Capture the cell that displays the provided text and extract its [X, Y] central coordinate. 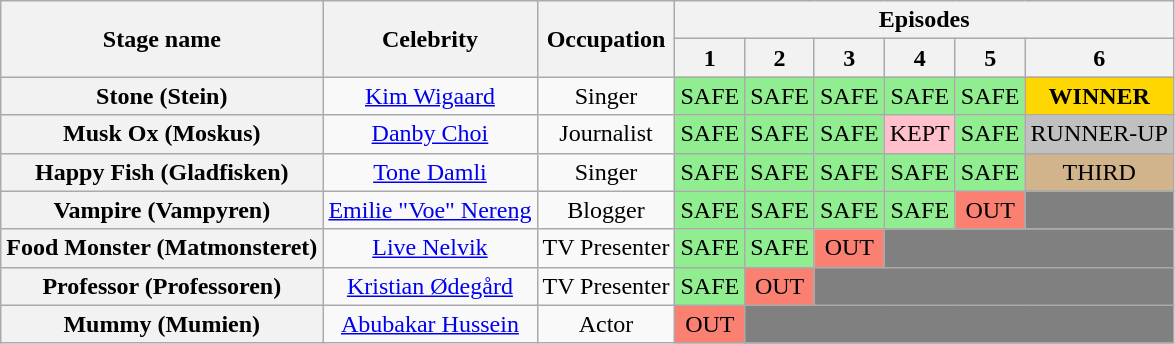
Vampire (Vampyren) [162, 210]
THIRD [1099, 172]
Mummy (Mumien) [162, 324]
6 [1099, 58]
Musk Ox (Moskus) [162, 134]
Actor [606, 324]
Stage name [162, 39]
Episodes [924, 20]
Happy Fish (Gladfisken) [162, 172]
Kim Wigaard [430, 96]
Journalist [606, 134]
2 [780, 58]
Danby Choi [430, 134]
1 [710, 58]
Celebrity [430, 39]
5 [990, 58]
Kristian Ødegård [430, 286]
KEPT [920, 134]
Tone Damli [430, 172]
RUNNER-UP [1099, 134]
Emilie "Voe" Nereng [430, 210]
Professor (Professoren) [162, 286]
Stone (Stein) [162, 96]
Food Monster (Matmonsteret) [162, 248]
Blogger [606, 210]
4 [920, 58]
WINNER [1099, 96]
Abubakar Hussein [430, 324]
Occupation [606, 39]
3 [849, 58]
Live Nelvik [430, 248]
